Pinpoint the cell where the given text exists, returning its (X, Y) midpoint coordinate. 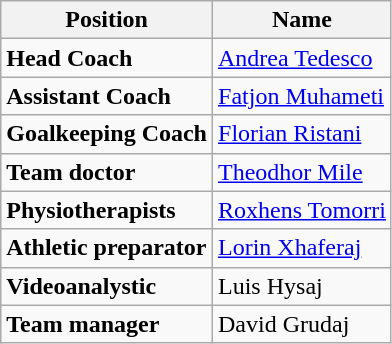
David Grudaj (302, 324)
Assistant Coach (107, 96)
Roxhens Tomorri (302, 210)
Team doctor (107, 172)
Position (107, 20)
Lorin Xhaferaj (302, 248)
Videoanalystic (107, 286)
Name (302, 20)
Fatjon Muhameti (302, 96)
Athletic preparator (107, 248)
Theodhor Mile (302, 172)
Luis Hysaj (302, 286)
Andrea Tedesco (302, 58)
Goalkeeping Coach (107, 134)
Team manager (107, 324)
Head Coach (107, 58)
Florian Ristani (302, 134)
Physiotherapists (107, 210)
